Scan for the cell matching the given text and deliver its (x, y) coordinate at center. 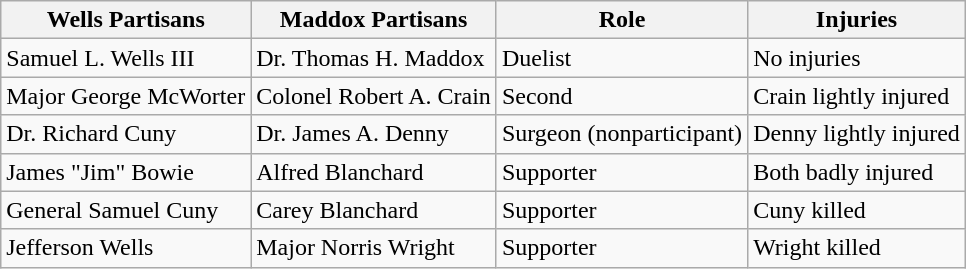
Major Norris Wright (374, 248)
Crain lightly injured (857, 96)
Surgeon (nonparticipant) (622, 134)
Wright killed (857, 248)
Jefferson Wells (126, 248)
No injuries (857, 58)
James "Jim" Bowie (126, 172)
Maddox Partisans (374, 20)
Carey Blanchard (374, 210)
Dr. James A. Denny (374, 134)
Injuries (857, 20)
Dr. Thomas H. Maddox (374, 58)
Denny lightly injured (857, 134)
Role (622, 20)
Samuel L. Wells III (126, 58)
Dr. Richard Cuny (126, 134)
Duelist (622, 58)
General Samuel Cuny (126, 210)
Major George McWorter (126, 96)
Second (622, 96)
Both badly injured (857, 172)
Wells Partisans (126, 20)
Alfred Blanchard (374, 172)
Colonel Robert A. Crain (374, 96)
Cuny killed (857, 210)
